Detect which cell encompasses the target text, then output its (X, Y) center coordinate. 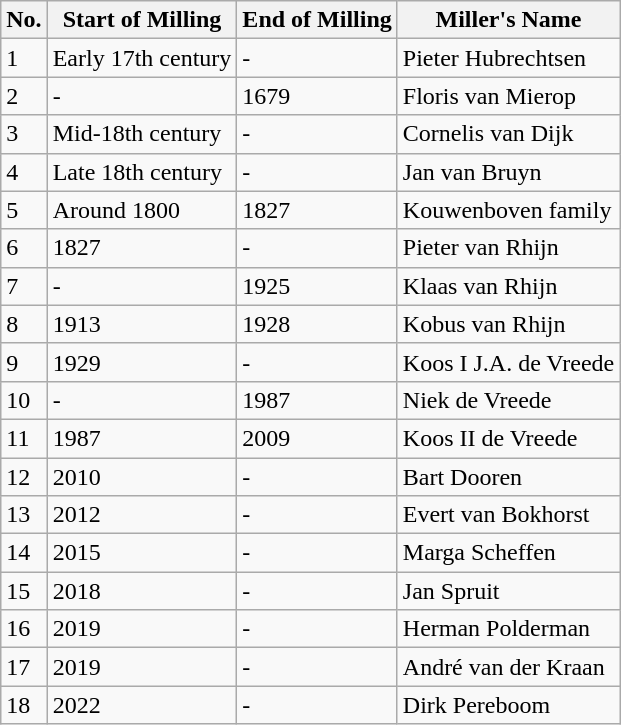
Koos II de Vreede (508, 438)
Cornelis van Dijk (508, 134)
1679 (317, 96)
Kobus van Rhijn (508, 324)
Jan Spruit (508, 591)
Jan van Bruyn (508, 172)
Herman Polderman (508, 629)
10 (24, 400)
2012 (142, 515)
9 (24, 362)
2018 (142, 591)
2010 (142, 477)
Late 18th century (142, 172)
Pieter Hubrechtsen (508, 58)
Bart Dooren (508, 477)
18 (24, 705)
Floris van Mierop (508, 96)
4 (24, 172)
Evert van Bokhorst (508, 515)
1928 (317, 324)
Early 17th century (142, 58)
No. (24, 20)
1 (24, 58)
Kouwenboven family (508, 210)
Pieter van Rhijn (508, 248)
Koos I J.A. de Vreede (508, 362)
13 (24, 515)
2 (24, 96)
7 (24, 286)
Start of Milling (142, 20)
1913 (142, 324)
8 (24, 324)
Around 1800 (142, 210)
6 (24, 248)
Klaas van Rhijn (508, 286)
15 (24, 591)
16 (24, 629)
2022 (142, 705)
3 (24, 134)
12 (24, 477)
1925 (317, 286)
Marga Scheffen (508, 553)
André van der Kraan (508, 667)
14 (24, 553)
Miller's Name (508, 20)
Dirk Pereboom (508, 705)
1929 (142, 362)
11 (24, 438)
Mid-18th century (142, 134)
End of Milling (317, 20)
5 (24, 210)
2015 (142, 553)
17 (24, 667)
Niek de Vreede (508, 400)
2009 (317, 438)
